Provide the (X, Y) coordinate of the cell's center where the given text is located.  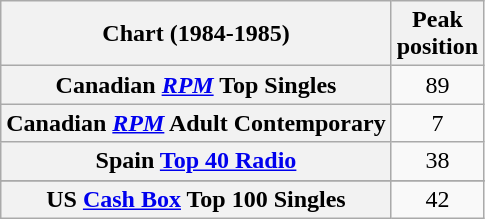
US Cash Box Top 100 Singles (196, 199)
Canadian RPM Adult Contemporary (196, 123)
38 (437, 161)
89 (437, 85)
42 (437, 199)
7 (437, 123)
Peakposition (437, 34)
Chart (1984-1985) (196, 34)
Canadian RPM Top Singles (196, 85)
Spain Top 40 Radio (196, 161)
